Detect which cell encompasses the target text, then output its [X, Y] center coordinate. 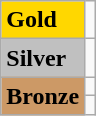
Gold [43, 20]
Bronze [43, 96]
Silver [43, 58]
